Search for the cell housing the specified text and yield its [x, y] center coordinate. 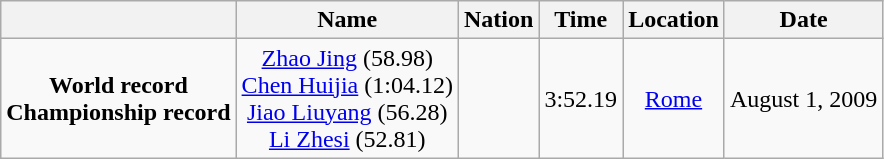
Zhao Jing (58.98)Chen Huijia (1:04.12)Jiao Liuyang (56.28)Li Zhesi (52.81) [347, 98]
World record Championship record [118, 98]
Name [347, 20]
Rome [674, 98]
August 1, 2009 [803, 98]
Nation [498, 20]
Date [803, 20]
Location [674, 20]
3:52.19 [581, 98]
Time [581, 20]
